Locate the cell with the specified text and output its [x, y] center coordinate. 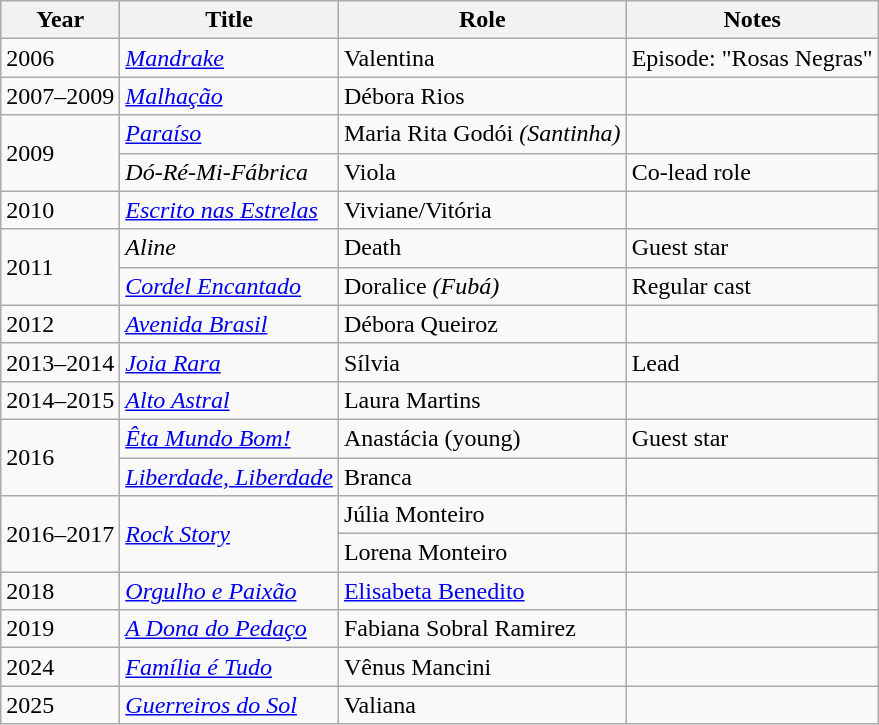
Cordel Encantado [230, 286]
Escrito nas Estrelas [230, 210]
2024 [60, 667]
2014–2015 [60, 400]
Viviane/Vitória [482, 210]
2013–2014 [60, 362]
Regular cast [752, 286]
2006 [60, 58]
Mandrake [230, 58]
Valentina [482, 58]
2018 [60, 591]
Malhação [230, 96]
Aline [230, 248]
Episode: "Rosas Negras" [752, 58]
Júlia Monteiro [482, 515]
Sílvia [482, 362]
2007–2009 [60, 96]
2010 [60, 210]
Valiana [482, 705]
Paraíso [230, 134]
2025 [60, 705]
Elisabeta Benedito [482, 591]
Anastácia (young) [482, 438]
Title [230, 20]
Branca [482, 477]
Laura Martins [482, 400]
2019 [60, 629]
Dó-Ré-Mi-Fábrica [230, 172]
2012 [60, 324]
Notes [752, 20]
Alto Astral [230, 400]
A Dona do Pedaço [230, 629]
Lorena Monteiro [482, 553]
Maria Rita Godói (Santinha) [482, 134]
Lead [752, 362]
2016–2017 [60, 534]
2016 [60, 457]
Êta Mundo Bom! [230, 438]
Orgulho e Paixão [230, 591]
Co-lead role [752, 172]
Viola [482, 172]
Rock Story [230, 534]
Família é Tudo [230, 667]
Doralice (Fubá) [482, 286]
Role [482, 20]
Guerreiros do Sol [230, 705]
2011 [60, 267]
Fabiana Sobral Ramirez [482, 629]
Liberdade, Liberdade [230, 477]
Débora Queiroz [482, 324]
2009 [60, 153]
Vênus Mancini [482, 667]
Year [60, 20]
Death [482, 248]
Avenida Brasil [230, 324]
Joia Rara [230, 362]
Débora Rios [482, 96]
